Detect which cell encompasses the target text, then output its [X, Y] center coordinate. 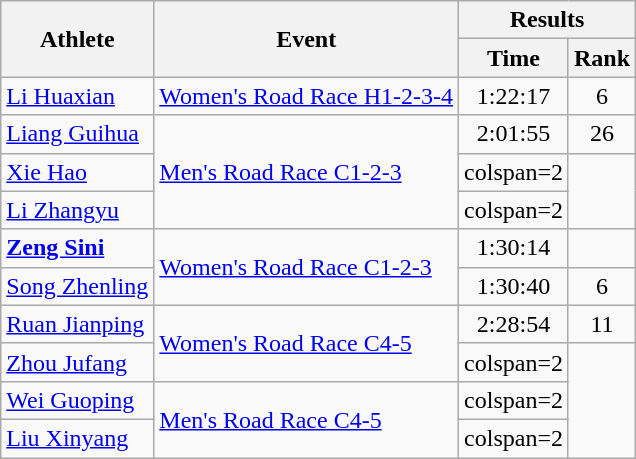
Athlete [78, 39]
Rank [602, 58]
Women's Road Race C4-5 [306, 343]
1:30:14 [514, 248]
2:01:55 [514, 134]
2:28:54 [514, 324]
Zeng Sini [78, 248]
Li Huaxian [78, 96]
Liang Guihua [78, 134]
26 [602, 134]
Xie Hao [78, 172]
Li Zhangyu [78, 210]
Ruan Jianping [78, 324]
Time [514, 58]
Men's Road Race C4-5 [306, 419]
Wei Guoping [78, 400]
11 [602, 324]
Song Zhenling [78, 286]
1:30:40 [514, 286]
Zhou Jufang [78, 362]
Event [306, 39]
Women's Road Race H1-2-3-4 [306, 96]
Women's Road Race C1-2-3 [306, 267]
Results [548, 20]
1:22:17 [514, 96]
Men's Road Race C1-2-3 [306, 172]
Liu Xinyang [78, 438]
